Return the (X, Y) coordinate for the center point of the cell that contains the specified text.  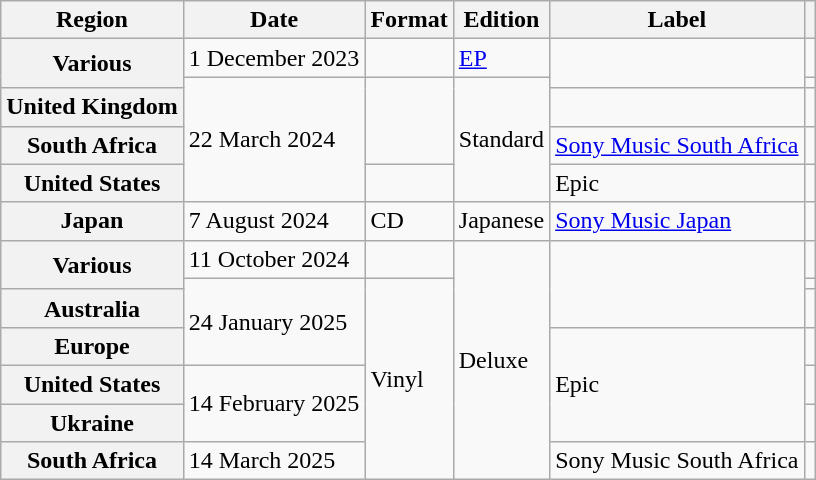
Europe (92, 346)
Ukraine (92, 423)
Date (274, 20)
Deluxe (501, 360)
Japanese (501, 221)
22 March 2024 (274, 140)
EP (501, 58)
14 February 2025 (274, 403)
1 December 2023 (274, 58)
Vinyl (409, 378)
CD (409, 221)
Label (677, 20)
Australia (92, 308)
Region (92, 20)
Edition (501, 20)
14 March 2025 (274, 461)
Sony Music Japan (677, 221)
Japan (92, 221)
24 January 2025 (274, 322)
11 October 2024 (274, 259)
7 August 2024 (274, 221)
Standard (501, 140)
United Kingdom (92, 107)
Format (409, 20)
